Find where the given text appears and provide that cell's center as [X, Y] coordinate. 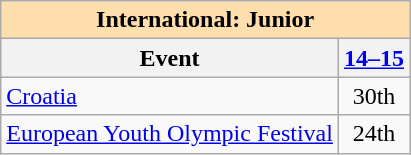
24th [374, 134]
International: Junior [206, 20]
Event [170, 58]
Croatia [170, 96]
14–15 [374, 58]
European Youth Olympic Festival [170, 134]
30th [374, 96]
